Search for the cell housing the specified text and yield its (x, y) center coordinate. 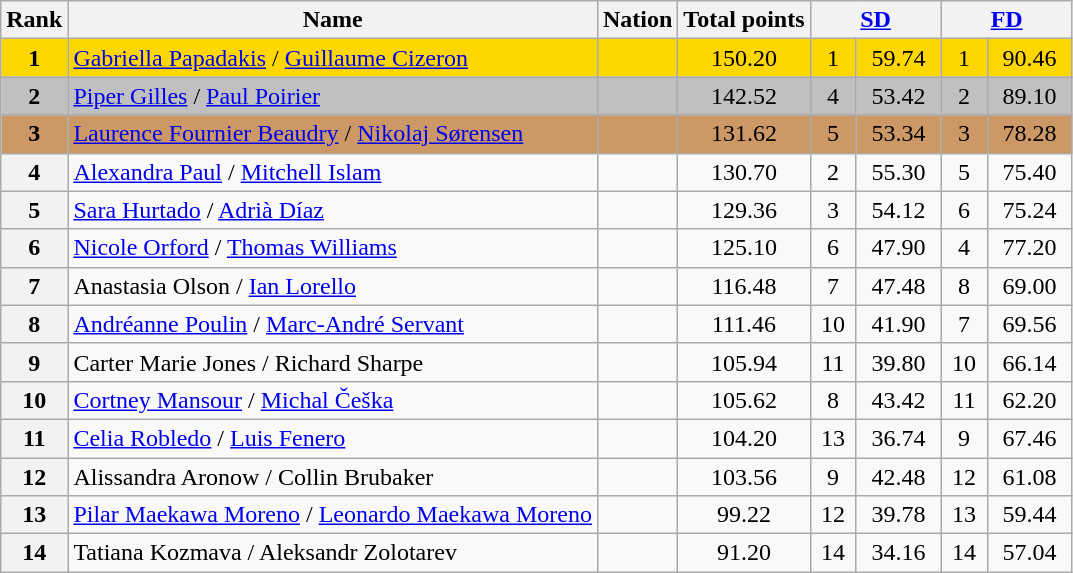
61.08 (1030, 477)
67.46 (1030, 438)
36.74 (898, 438)
Sara Hurtado / Adrià Díaz (333, 210)
130.70 (744, 172)
89.10 (1030, 96)
103.56 (744, 477)
53.42 (898, 96)
Tatiana Kozmava / Aleksandr Zolotarev (333, 553)
53.34 (898, 134)
59.44 (1030, 515)
43.42 (898, 400)
FD (1006, 20)
131.62 (744, 134)
39.78 (898, 515)
Name (333, 20)
Rank (34, 20)
57.04 (1030, 553)
SD (876, 20)
Carter Marie Jones / Richard Sharpe (333, 362)
78.28 (1030, 134)
47.90 (898, 248)
Pilar Maekawa Moreno / Leonardo Maekawa Moreno (333, 515)
Andréanne Poulin / Marc-André Servant (333, 324)
Gabriella Papadakis / Guillaume Cizeron (333, 58)
105.94 (744, 362)
75.40 (1030, 172)
39.80 (898, 362)
75.24 (1030, 210)
116.48 (744, 286)
Piper Gilles / Paul Poirier (333, 96)
34.16 (898, 553)
77.20 (1030, 248)
54.12 (898, 210)
Alissandra Aronow / Collin Brubaker (333, 477)
47.48 (898, 286)
41.90 (898, 324)
Alexandra Paul / Mitchell Islam (333, 172)
150.20 (744, 58)
66.14 (1030, 362)
111.46 (744, 324)
129.36 (744, 210)
Anastasia Olson / Ian Lorello (333, 286)
105.62 (744, 400)
Cortney Mansour / Michal Češka (333, 400)
Nicole Orford / Thomas Williams (333, 248)
Total points (744, 20)
142.52 (744, 96)
91.20 (744, 553)
Nation (637, 20)
42.48 (898, 477)
69.00 (1030, 286)
104.20 (744, 438)
125.10 (744, 248)
Laurence Fournier Beaudry / Nikolaj Sørensen (333, 134)
55.30 (898, 172)
59.74 (898, 58)
99.22 (744, 515)
Celia Robledo / Luis Fenero (333, 438)
62.20 (1030, 400)
90.46 (1030, 58)
69.56 (1030, 324)
